Pinpoint the cell where the given text exists, returning its (x, y) midpoint coordinate. 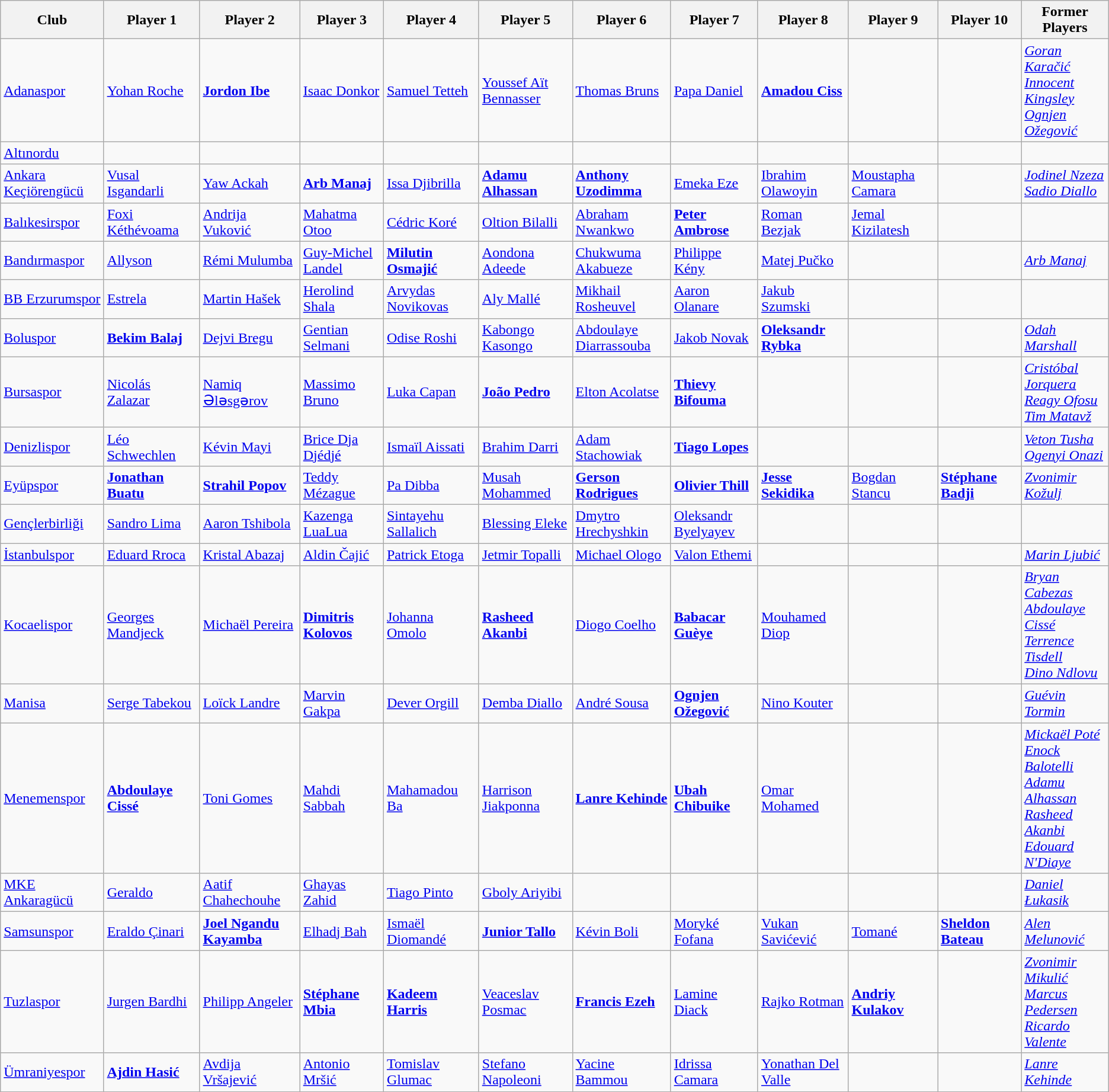
Player 7 (714, 20)
Oleksandr Byelyayev (714, 524)
Club (52, 20)
Cédric Koré (431, 222)
Gentian Selmani (341, 338)
André Sousa (621, 704)
Gerson Rodrigues (621, 485)
Kadeem Harris (431, 1001)
Georges Mandjeck (152, 625)
Philipp Angeler (250, 1001)
Mahdi Sabbah (341, 798)
Thomas Bruns (621, 90)
Marin Ljubić (1065, 554)
Toni Gomes (250, 798)
Bryan Cabezas Abdoulaye Cissé Terrence Tisdell Dino Ndlovu (1065, 625)
Tomané (893, 931)
Boluspor (52, 338)
João Pedro (525, 392)
Geraldo (152, 892)
Sheldon Bateau (980, 931)
Samuel Tetteh (431, 90)
Goran Karačić Innocent Kingsley Ognjen Ožegović (1065, 90)
Vukan Savićević (803, 931)
Elhadj Bah (341, 931)
Peter Ambrose (714, 222)
Adamu Alhassan (525, 184)
Junior Tallo (525, 931)
Lamine Diack (714, 1001)
Veaceslav Posmac (525, 1001)
Johanna Omolo (431, 625)
Strahil Popov (250, 485)
Massimo Bruno (341, 392)
Papa Daniel (714, 90)
Dimitris Kolovos (341, 625)
Namiq Ələsgərov (250, 392)
Ubah Chibuike (714, 798)
Emeka Eze (714, 184)
Aaron Olanare (714, 299)
Guévin Tormin (1065, 704)
Foxi Kéthévoama (152, 222)
Former Players (1065, 20)
Yohan Roche (152, 90)
Estrela (152, 299)
Player 8 (803, 20)
Bogdan Stancu (893, 485)
Daniel Łukasik (1065, 892)
Moryké Fofana (714, 931)
Serge Tabekou (152, 704)
Arvydas Novikovas (431, 299)
BB Erzurumspor (52, 299)
Kocaelispor (52, 625)
Ümraniyespor (52, 1072)
Player 1 (152, 20)
MKE Ankaragücü (52, 892)
Dever Orgill (431, 704)
Jordon Ibe (250, 90)
Joel Ngandu Kayamba (250, 931)
Kévin Mayi (250, 447)
Yacine Bammou (621, 1072)
Denizlispor (52, 447)
Jesse Sekidika (803, 485)
Yaw Ackah (250, 184)
Player 4 (431, 20)
Antonio Mršić (341, 1072)
Nicolás Zalazar (152, 392)
Brahim Darri (525, 447)
Jetmir Topalli (525, 554)
Samsunspor (52, 931)
Anthony Uzodimma (621, 184)
Youssef Aït Bennasser (525, 90)
Rajko Rotman (803, 1001)
Léo Schwechlen (152, 447)
Bursaspor (52, 392)
Mahamadou Ba (431, 798)
Odise Roshi (431, 338)
Vusal Isgandarli (152, 184)
Oltion Bilalli (525, 222)
Ismaël Diomandé (431, 931)
Kabongo Kasongo (525, 338)
Tomislav Glumac (431, 1072)
Loïck Landre (250, 704)
Bekim Balaj (152, 338)
Andriy Kulakov (893, 1001)
Kévin Boli (621, 931)
Ankara Keçiörengücü (52, 184)
Dmytro Hrechyshkin (621, 524)
Moustapha Camara (893, 184)
Milutin Osmajić (431, 261)
Jemal Kizilatesh (893, 222)
Philippe Kény (714, 261)
Aaron Tshibola (250, 524)
Kristal Abazaj (250, 554)
Mahatma Otoo (341, 222)
Odah Marshall (1065, 338)
Demba Diallo (525, 704)
Idrissa Camara (714, 1072)
Veton Tusha Ogenyi Onazi (1065, 447)
Ognjen Ožegović (714, 704)
Stefano Napoleoni (525, 1072)
Nino Kouter (803, 704)
Player 9 (893, 20)
Sintayehu Sallalich (431, 524)
Dejvi Bregu (250, 338)
Jakub Szumski (803, 299)
Issa Djibrilla (431, 184)
Gboly Ariyibi (525, 892)
Player 3 (341, 20)
Stéphane Badji (980, 485)
Oleksandr Rybka (803, 338)
Zvonimir Kožulj (1065, 485)
Player 10 (980, 20)
Player 2 (250, 20)
Adam Stachowiak (621, 447)
Valon Ethemi (714, 554)
Amadou Ciss (803, 90)
Ajdin Hasić (152, 1072)
Mouhamed Diop (803, 625)
Kazenga LuaLua (341, 524)
Abdoulaye Cissé (152, 798)
Abdoulaye Diarrassouba (621, 338)
Michael Ologo (621, 554)
Aly Mallé (525, 299)
Player 5 (525, 20)
Eyüpspor (52, 485)
Tuzlaspor (52, 1001)
Menemenspor (52, 798)
Ibrahim Olawoyin (803, 184)
Aatif Chahechouhe (250, 892)
Rémi Mulumba (250, 261)
Brice Dja Djédjé (341, 447)
Roman Bezjak (803, 222)
Adanaspor (52, 90)
Ghayas Zahid (341, 892)
Sandro Lima (152, 524)
Jurgen Bardhi (152, 1001)
Avdija Vršajević (250, 1072)
Mickaël Poté Enock Balotelli Adamu Alhassan Rasheed Akanbi Edouard N'Diaye (1065, 798)
Alen Melunović (1065, 931)
Altınordu (52, 153)
Jodinel Nzeza Sadio Diallo (1065, 184)
Babacar Guèye (714, 625)
Marvin Gakpa (341, 704)
Francis Ezeh (621, 1001)
Elton Acolatse (621, 392)
İstanbulspor (52, 554)
Chukwuma Akabueze (621, 261)
Martin Hašek (250, 299)
Balıkesirspor (52, 222)
Tiago Lopes (714, 447)
Aldin Čajić (341, 554)
Jakob Novak (714, 338)
Olivier Thill (714, 485)
Player 6 (621, 20)
Eduard Rroca (152, 554)
Aondona Adeede (525, 261)
Luka Capan (431, 392)
Mikhail Rosheuvel (621, 299)
Eraldo Çinari (152, 931)
Diogo Coelho (621, 625)
Allyson (152, 261)
Guy-Michel Landel (341, 261)
Thievy Bifouma (714, 392)
Matej Pučko (803, 261)
Bandırmaspor (52, 261)
Tiago Pinto (431, 892)
Andrija Vuković (250, 222)
Yonathan Del Valle (803, 1072)
Rasheed Akanbi (525, 625)
Musah Mohammed (525, 485)
Michaël Pereira (250, 625)
Pa Dibba (431, 485)
Ismaïl Aissati (431, 447)
Omar Mohamed (803, 798)
Cristóbal Jorquera Reagy Ofosu Tim Matavž (1065, 392)
Zvonimir Mikulić Marcus Pedersen Ricardo Valente (1065, 1001)
Jonathan Buatu (152, 485)
Teddy Mézague (341, 485)
Abraham Nwankwo (621, 222)
Herolind Shala (341, 299)
Manisa (52, 704)
Harrison Jiakponna (525, 798)
Stéphane Mbia (341, 1001)
Gençlerbirliği (52, 524)
Isaac Donkor (341, 90)
Patrick Etoga (431, 554)
Blessing Eleke (525, 524)
